Detect which cell encompasses the target text, then output its (X, Y) center coordinate. 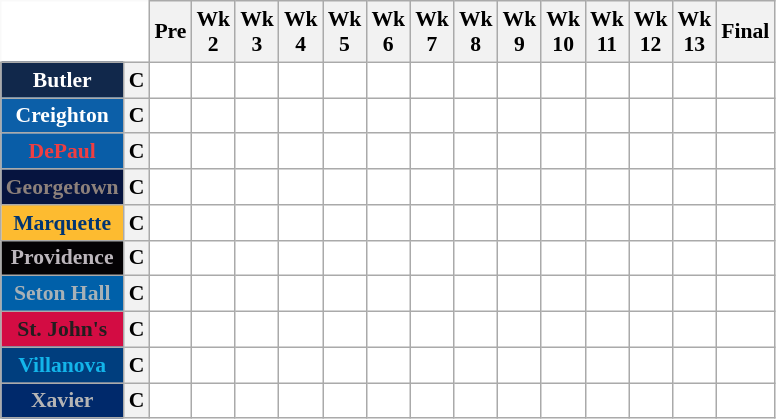
Wk5 (345, 32)
Wk3 (257, 32)
Wk6 (388, 32)
Georgetown (62, 187)
Marquette (62, 223)
Providence (62, 258)
Wk10 (563, 32)
Seton Hall (62, 294)
Final (745, 32)
Villanova (62, 365)
Creighton (62, 116)
Wk8 (476, 32)
Wk9 (520, 32)
Wk4 (301, 32)
Butler (62, 80)
Wk13 (694, 32)
Xavier (62, 401)
DePaul (62, 152)
Wk7 (432, 32)
Wk2 (213, 32)
St. John's (62, 330)
Pre (170, 32)
Wk11 (607, 32)
Wk12 (651, 32)
